Detect which cell encompasses the target text, then output its [x, y] center coordinate. 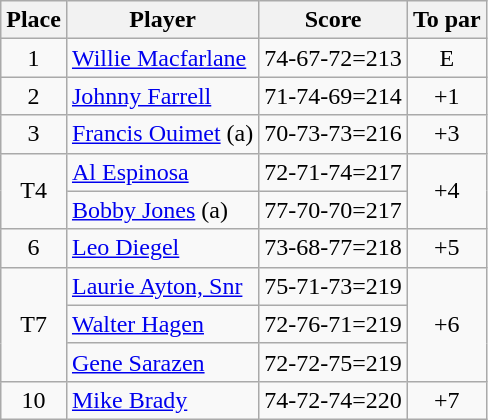
Bobby Jones (a) [162, 210]
Gene Sarazen [162, 362]
Mike Brady [162, 400]
6 [34, 248]
1 [34, 58]
72-71-74=217 [334, 172]
Johnny Farrell [162, 96]
E [446, 58]
+4 [446, 191]
+1 [446, 96]
To par [446, 20]
+6 [446, 324]
3 [34, 134]
Place [34, 20]
Francis Ouimet (a) [162, 134]
73-68-77=218 [334, 248]
74-67-72=213 [334, 58]
+5 [446, 248]
Al Espinosa [162, 172]
Laurie Ayton, Snr [162, 286]
75-71-73=219 [334, 286]
10 [34, 400]
T4 [34, 191]
74-72-74=220 [334, 400]
77-70-70=217 [334, 210]
Score [334, 20]
72-76-71=219 [334, 324]
+3 [446, 134]
Willie Macfarlane [162, 58]
70-73-73=216 [334, 134]
+7 [446, 400]
Leo Diegel [162, 248]
T7 [34, 324]
72-72-75=219 [334, 362]
Player [162, 20]
Walter Hagen [162, 324]
71-74-69=214 [334, 96]
2 [34, 96]
